Return (x, y) of the center of cell containing provided text 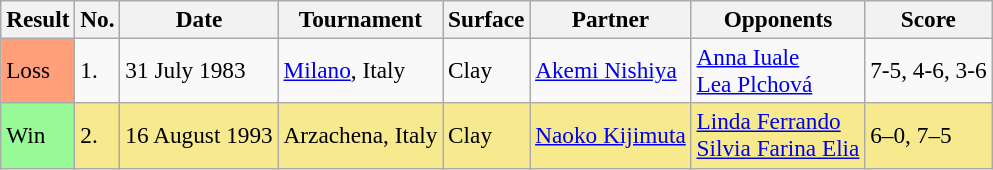
Partner (610, 19)
Tournament (360, 19)
Naoko Kijimuta (610, 136)
Date (199, 19)
No. (98, 19)
2. (98, 136)
Result (38, 19)
16 August 1993 (199, 136)
31 July 1983 (199, 70)
6–0, 7–5 (928, 136)
Win (38, 136)
Anna Iuale Lea Plchová (778, 70)
Score (928, 19)
Arzachena, Italy (360, 136)
Loss (38, 70)
Milano, Italy (360, 70)
7-5, 4-6, 3-6 (928, 70)
1. (98, 70)
Opponents (778, 19)
Linda Ferrando Silvia Farina Elia (778, 136)
Akemi Nishiya (610, 70)
Surface (486, 19)
